Output the [X, Y] coordinate of the center of the cell containing the given text.  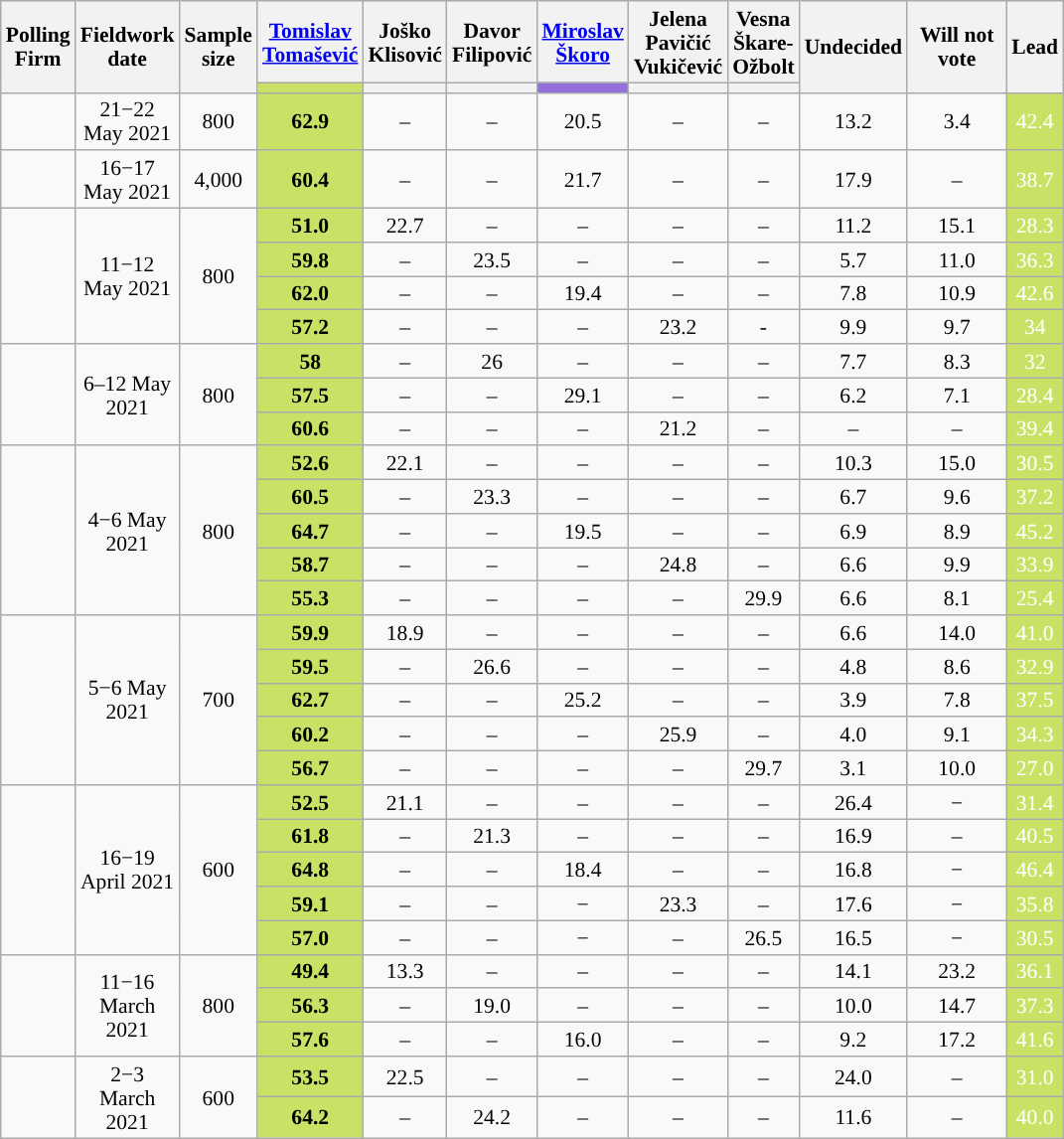
61.8 [310, 836]
34.3 [1035, 734]
14.7 [957, 1006]
40.5 [1035, 836]
23.5 [492, 259]
21.1 [404, 802]
6.7 [853, 497]
24.0 [853, 1077]
64.2 [310, 1117]
32.9 [1035, 666]
21.7 [582, 180]
52.5 [310, 802]
24.8 [678, 565]
56.7 [310, 768]
9.2 [853, 1040]
18.9 [404, 632]
26.4 [853, 802]
8.6 [957, 666]
26.5 [763, 937]
16.9 [853, 836]
7.1 [957, 395]
59.8 [310, 259]
11.0 [957, 259]
28.3 [1035, 226]
19.5 [582, 531]
Miroslav Škoro [582, 42]
Polling Firm [38, 47]
37.3 [1035, 1006]
27.0 [1035, 768]
16−17 May 2021 [127, 180]
10.3 [853, 463]
Joško Klisović [404, 42]
55.3 [310, 598]
9.1 [957, 734]
4.8 [853, 666]
21−22 May 2021 [127, 121]
52.6 [310, 463]
5.7 [853, 259]
24.2 [492, 1117]
32 [1035, 361]
9.6 [957, 497]
17.6 [853, 903]
Tomislav Tomašević [310, 42]
41.0 [1035, 632]
8.9 [957, 531]
Fieldwork date [127, 47]
3.9 [853, 700]
59.1 [310, 903]
6–12 May 2021 [127, 395]
60.4 [310, 180]
20.5 [582, 121]
36.3 [1035, 259]
62.9 [310, 121]
57.6 [310, 1040]
39.4 [1035, 428]
25.9 [678, 734]
38.7 [1035, 180]
60.2 [310, 734]
25.2 [582, 700]
37.2 [1035, 497]
6.9 [853, 531]
Vesna Škare-Ožbolt [763, 42]
29.9 [763, 598]
7.7 [853, 361]
64.8 [310, 870]
41.6 [1035, 1040]
62.7 [310, 700]
46.4 [1035, 870]
33.9 [1035, 565]
56.3 [310, 1006]
29.1 [582, 395]
21.2 [678, 428]
60.5 [310, 497]
34 [1035, 327]
59.5 [310, 666]
3.1 [853, 768]
Sample size [219, 47]
4,000 [219, 180]
16.8 [853, 870]
22.1 [404, 463]
Lead [1035, 47]
6.2 [853, 395]
57.0 [310, 937]
- [763, 327]
35.8 [1035, 903]
22.5 [404, 1077]
26.6 [492, 666]
49.4 [310, 971]
Will not vote [957, 47]
18.4 [582, 870]
700 [219, 700]
29.7 [763, 768]
11−12 May 2021 [127, 276]
16−19 April 2021 [127, 871]
42.6 [1035, 293]
8.3 [957, 361]
37.5 [1035, 700]
9.7 [957, 327]
19.0 [492, 1006]
4−6 May 2021 [127, 531]
2−3 March 2021 [127, 1097]
25.4 [1035, 598]
4.0 [853, 734]
22.7 [404, 226]
Davor Filipović [492, 42]
42.4 [1035, 121]
3.4 [957, 121]
31.4 [1035, 802]
60.6 [310, 428]
16.5 [853, 937]
53.5 [310, 1077]
62.0 [310, 293]
15.0 [957, 463]
Jelena Pavičić Vukičević [678, 42]
57.2 [310, 327]
45.2 [1035, 531]
36.1 [1035, 971]
40.0 [1035, 1117]
21.3 [492, 836]
57.5 [310, 395]
26 [492, 361]
13.2 [853, 121]
59.9 [310, 632]
58.7 [310, 565]
11.6 [853, 1117]
14.1 [853, 971]
17.9 [853, 180]
14.0 [957, 632]
Undecided [853, 47]
31.0 [1035, 1077]
11.2 [853, 226]
51.0 [310, 226]
10.9 [957, 293]
17.2 [957, 1040]
11−16 March 2021 [127, 1005]
28.4 [1035, 395]
5−6 May 2021 [127, 700]
19.4 [582, 293]
16.0 [582, 1040]
58 [310, 361]
15.1 [957, 226]
64.7 [310, 531]
8.1 [957, 598]
13.3 [404, 971]
